Provide the [X, Y] coordinate of the cell's center where the given text is located.  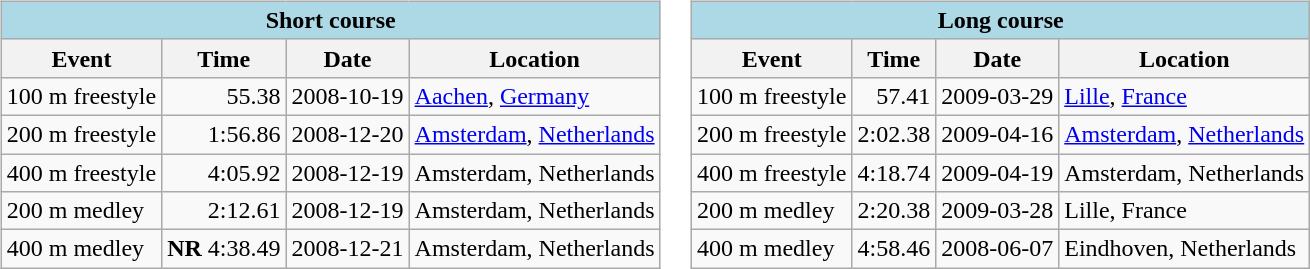
2008-12-20 [348, 134]
4:18.74 [894, 173]
2009-03-28 [998, 211]
Long course [1001, 20]
2008-10-19 [348, 96]
2009-04-16 [998, 134]
57.41 [894, 96]
2:12.61 [224, 211]
Eindhoven, Netherlands [1184, 249]
4:05.92 [224, 173]
2008-06-07 [998, 249]
Short course [330, 20]
Aachen, Germany [534, 96]
1:56.86 [224, 134]
2009-04-19 [998, 173]
NR 4:38.49 [224, 249]
55.38 [224, 96]
2:20.38 [894, 211]
2:02.38 [894, 134]
2008-12-21 [348, 249]
2009-03-29 [998, 96]
4:58.46 [894, 249]
